Return the (x, y) coordinate for the center point of the cell that contains the specified text.  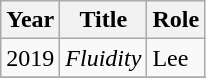
Role (176, 20)
2019 (30, 58)
Fluidity (104, 58)
Year (30, 20)
Title (104, 20)
Lee (176, 58)
